Capture the cell that displays the provided text and extract its (x, y) central coordinate. 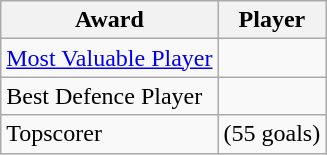
Player (272, 20)
Topscorer (110, 134)
(55 goals) (272, 134)
Most Valuable Player (110, 58)
Best Defence Player (110, 96)
Award (110, 20)
